For the text-containing cell, return its midpoint in [X, Y] coordinate format. 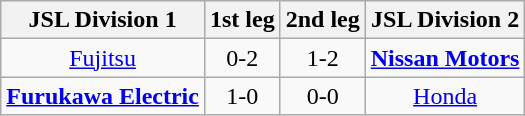
Honda [445, 96]
1-2 [322, 58]
1-0 [242, 96]
Nissan Motors [445, 58]
0-0 [322, 96]
2nd leg [322, 20]
JSL Division 2 [445, 20]
Fujitsu [103, 58]
Furukawa Electric [103, 96]
1st leg [242, 20]
JSL Division 1 [103, 20]
0-2 [242, 58]
